Return (x, y) of the center of cell containing provided text 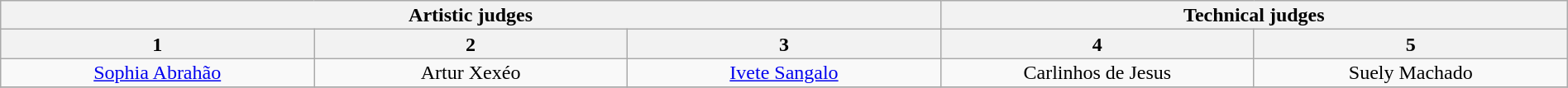
4 (1097, 44)
Suely Machado (1411, 72)
3 (784, 44)
Ivete Sangalo (784, 72)
Sophia Abrahão (157, 72)
Technical judges (1254, 15)
1 (157, 44)
Carlinhos de Jesus (1097, 72)
2 (471, 44)
Artur Xexéo (471, 72)
5 (1411, 44)
Artistic judges (471, 15)
